Determine the (x, y) coordinate at the center of the cell enclosing the given text.  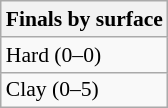
Hard (0–0) (84, 55)
Clay (0–5) (84, 90)
Finals by surface (84, 19)
